From the cell containing the given text, extract its center point as (x, y) coordinate. 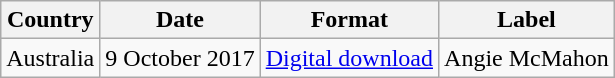
Date (180, 20)
9 October 2017 (180, 58)
Country (50, 20)
Angie McMahon (527, 58)
Format (349, 20)
Australia (50, 58)
Label (527, 20)
Digital download (349, 58)
